Provide the [X, Y] coordinate of the cell's center where the given text is located.  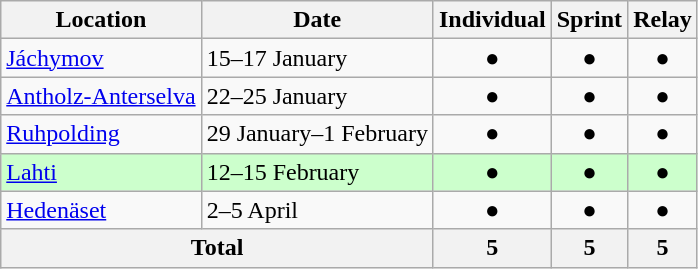
Date [317, 20]
2–5 April [317, 210]
Sprint [589, 20]
12–15 February [317, 172]
Ruhpolding [101, 134]
29 January–1 February [317, 134]
Individual [492, 20]
Lahti [101, 172]
Relay [663, 20]
15–17 January [317, 58]
Jáchymov [101, 58]
Antholz-Anterselva [101, 96]
Hedenäset [101, 210]
22–25 January [317, 96]
Location [101, 20]
Total [218, 248]
